Return the [x, y] coordinate for the center point of the cell that contains the specified text.  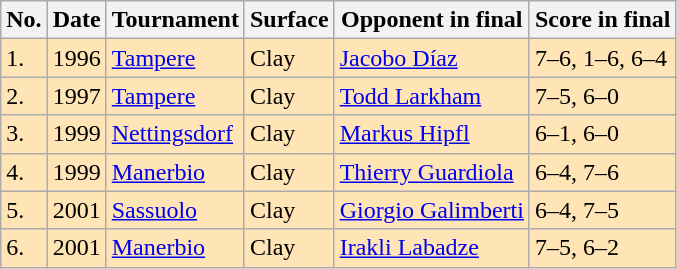
Date [76, 20]
Giorgio Galimberti [432, 210]
Nettingsdorf [175, 134]
7–5, 6–2 [602, 248]
Irakli Labadze [432, 248]
Surface [289, 20]
Tournament [175, 20]
7–5, 6–0 [602, 96]
2. [24, 96]
Todd Larkham [432, 96]
Sassuolo [175, 210]
1997 [76, 96]
6. [24, 248]
7–6, 1–6, 6–4 [602, 58]
6–4, 7–5 [602, 210]
6–4, 7–6 [602, 172]
6–1, 6–0 [602, 134]
Jacobo Díaz [432, 58]
5. [24, 210]
3. [24, 134]
1. [24, 58]
Markus Hipfl [432, 134]
Thierry Guardiola [432, 172]
4. [24, 172]
Score in final [602, 20]
No. [24, 20]
Opponent in final [432, 20]
1996 [76, 58]
